Provide the (x, y) coordinate of the cell's center where the given text is located.  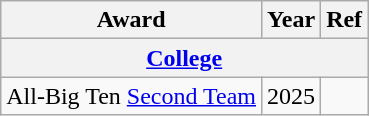
2025 (292, 96)
All-Big Ten Second Team (132, 96)
College (184, 58)
Year (292, 20)
Award (132, 20)
Ref (344, 20)
